Detect which cell encompasses the target text, then output its [x, y] center coordinate. 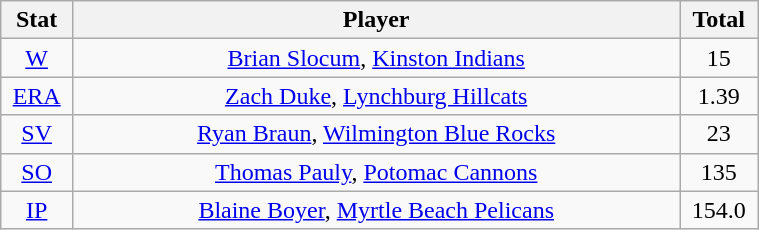
SO [37, 172]
SV [37, 134]
154.0 [719, 210]
Zach Duke, Lynchburg Hillcats [376, 96]
IP [37, 210]
Ryan Braun, Wilmington Blue Rocks [376, 134]
Thomas Pauly, Potomac Cannons [376, 172]
15 [719, 58]
ERA [37, 96]
W [37, 58]
Stat [37, 20]
Blaine Boyer, Myrtle Beach Pelicans [376, 210]
23 [719, 134]
Total [719, 20]
Player [376, 20]
Brian Slocum, Kinston Indians [376, 58]
1.39 [719, 96]
135 [719, 172]
